Pinpoint the cell where the given text exists, returning its [x, y] midpoint coordinate. 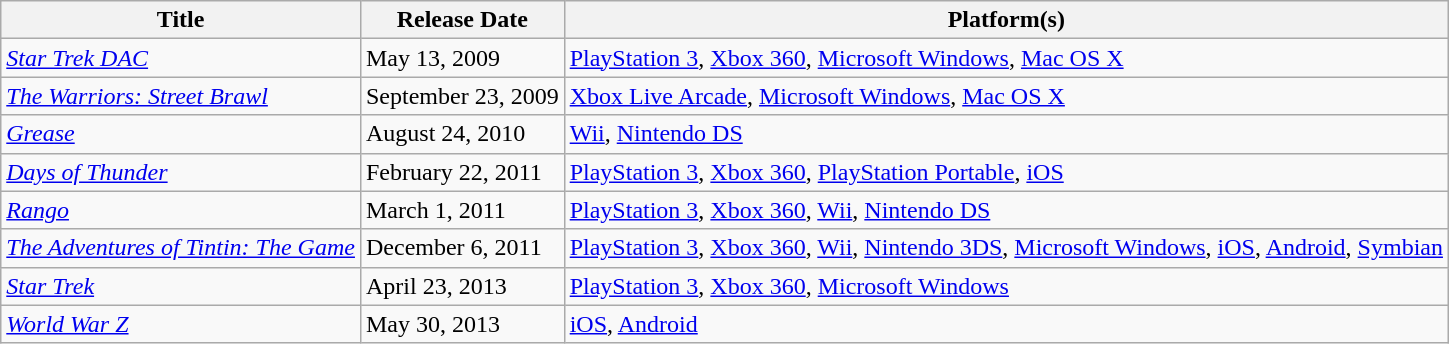
Xbox Live Arcade, Microsoft Windows, Mac OS X [1006, 96]
PlayStation 3, Xbox 360, Microsoft Windows, Mac OS X [1006, 58]
September 23, 2009 [462, 96]
PlayStation 3, Xbox 360, Microsoft Windows [1006, 286]
PlayStation 3, Xbox 360, PlayStation Portable, iOS [1006, 172]
Title [181, 20]
Star Trek DAC [181, 58]
April 23, 2013 [462, 286]
The Warriors: Street Brawl [181, 96]
Star Trek [181, 286]
PlayStation 3, Xbox 360, Wii, Nintendo 3DS, Microsoft Windows, iOS, Android, Symbian [1006, 248]
May 30, 2013 [462, 324]
March 1, 2011 [462, 210]
World War Z [181, 324]
iOS, Android [1006, 324]
Days of Thunder [181, 172]
Grease [181, 134]
Rango [181, 210]
The Adventures of Tintin: The Game [181, 248]
May 13, 2009 [462, 58]
August 24, 2010 [462, 134]
Release Date [462, 20]
Platform(s) [1006, 20]
PlayStation 3, Xbox 360, Wii, Nintendo DS [1006, 210]
February 22, 2011 [462, 172]
December 6, 2011 [462, 248]
Wii, Nintendo DS [1006, 134]
